Capture the cell that displays the provided text and extract its (x, y) central coordinate. 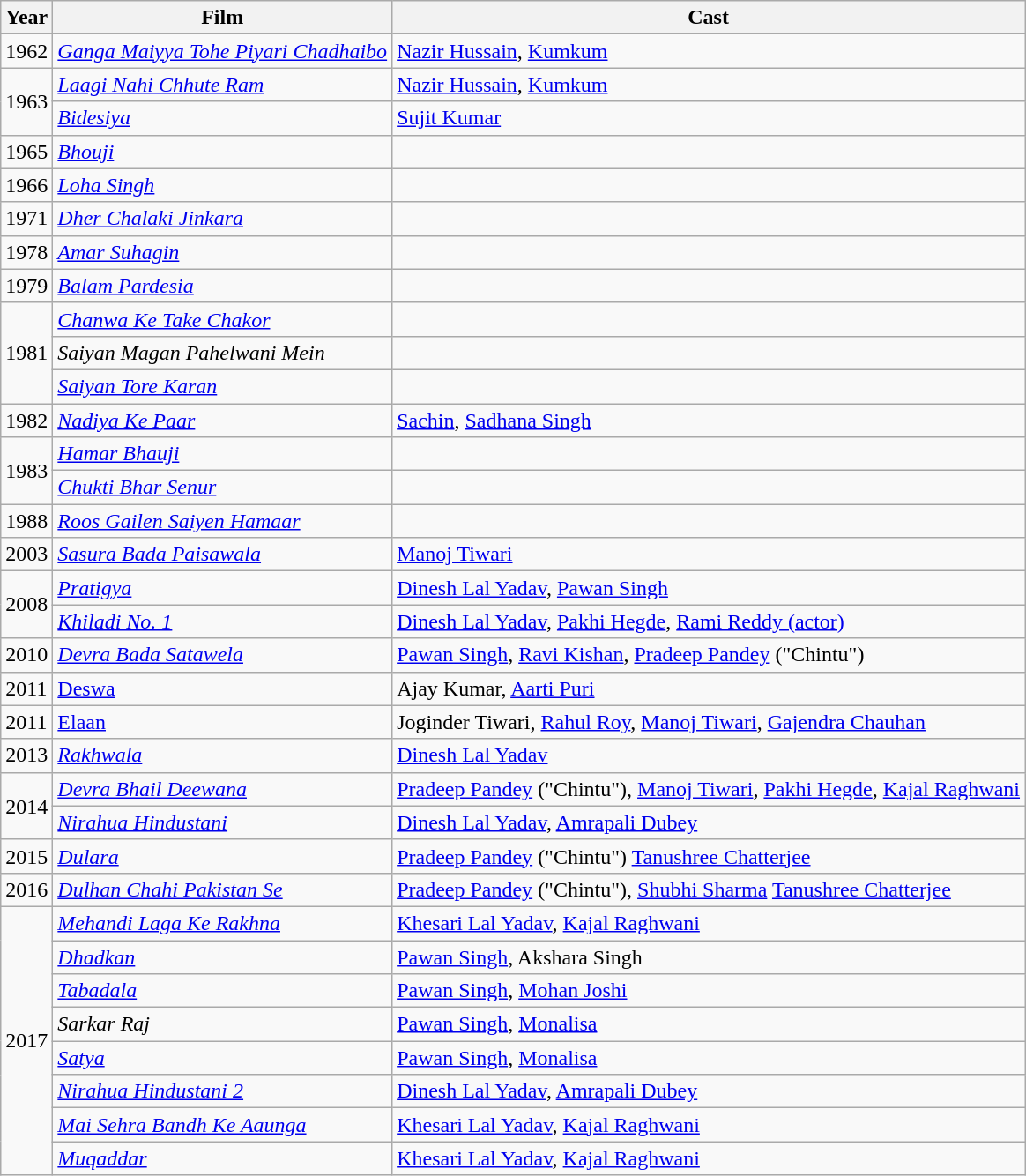
Ajay Kumar, Aarti Puri (709, 688)
1983 (26, 471)
Chanwa Ke Take Chakor (222, 319)
2003 (26, 555)
Loha Singh (222, 185)
Deswa (222, 688)
2015 (26, 856)
Mehandi Laga Ke Rakhna (222, 923)
Mai Sehra Bandh Ke Aaunga (222, 1125)
Pawan Singh, Akshara Singh (709, 956)
Film (222, 18)
1982 (26, 421)
Pradeep Pandey ("Chintu"), Shubhi Sharma Tanushree Chatterjee (709, 889)
Ganga Maiyya Tohe Piyari Chadhaibo (222, 51)
Saiyan Tore Karan (222, 386)
Pratigya (222, 588)
Hamar Bhauji (222, 454)
Tabadala (222, 991)
1962 (26, 51)
Pawan Singh, Mohan Joshi (709, 991)
Joginder Tiwari, Rahul Roy, Manoj Tiwari, Gajendra Chauhan (709, 722)
2013 (26, 755)
2014 (26, 806)
Nadiya Ke Paar (222, 421)
Pradeep Pandey ("Chintu"), Manoj Tiwari, Pakhi Hegde, Kajal Raghwani (709, 789)
Saiyan Magan Pahelwani Mein (222, 353)
2008 (26, 605)
Bhouji (222, 152)
1988 (26, 521)
Rakhwala (222, 755)
Dinesh Lal Yadav (709, 755)
Bidesiya (222, 118)
2016 (26, 889)
Dulhan Chahi Pakistan Se (222, 889)
Laagi Nahi Chhute Ram (222, 85)
Elaan (222, 722)
Dhadkan (222, 956)
2010 (26, 655)
1978 (26, 252)
Nirahua Hindustani 2 (222, 1091)
Sujit Kumar (709, 118)
Manoj Tiwari (709, 555)
Dinesh Lal Yadav, Pawan Singh (709, 588)
Satya (222, 1058)
Pradeep Pandey ("Chintu") Tanushree Chatterjee (709, 856)
2017 (26, 1040)
Year (26, 18)
Sasura Bada Paisawala (222, 555)
1966 (26, 185)
Sarkar Raj (222, 1024)
1963 (26, 101)
Cast (709, 18)
Dulara (222, 856)
Pawan Singh, Ravi Kishan, Pradeep Pandey ("Chintu") (709, 655)
1981 (26, 353)
Roos Gailen Saiyen Hamaar (222, 521)
Amar Suhagin (222, 252)
Khiladi No. 1 (222, 621)
Dinesh Lal Yadav, Pakhi Hegde, Rami Reddy (actor) (709, 621)
Devra Bhail Deewana (222, 789)
Nirahua Hindustani (222, 822)
1965 (26, 152)
Dher Chalaki Jinkara (222, 219)
Muqaddar (222, 1158)
1971 (26, 219)
1979 (26, 286)
Balam Pardesia (222, 286)
Chukti Bhar Senur (222, 488)
Sachin, Sadhana Singh (709, 421)
Devra Bada Satawela (222, 655)
